From the cell containing the given text, extract its center point as (x, y) coordinate. 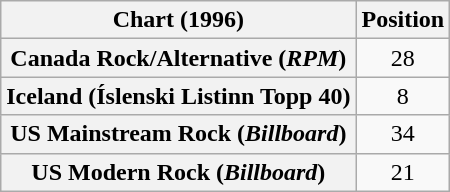
US Mainstream Rock (Billboard) (178, 134)
21 (403, 172)
Chart (1996) (178, 20)
34 (403, 134)
8 (403, 96)
US Modern Rock (Billboard) (178, 172)
28 (403, 58)
Canada Rock/Alternative (RPM) (178, 58)
Position (403, 20)
Iceland (Íslenski Listinn Topp 40) (178, 96)
